Return (x, y) of the center of cell containing provided text 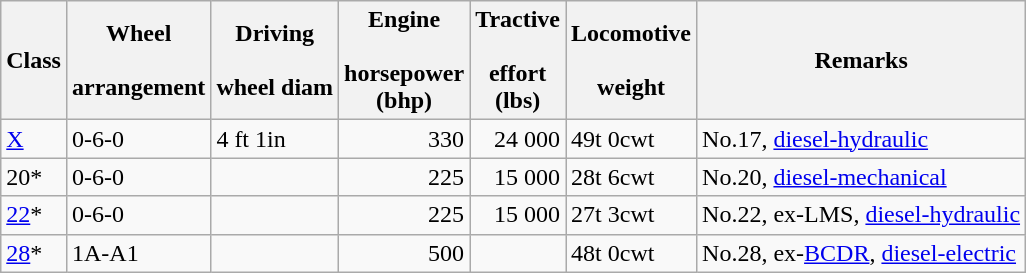
24 000 (518, 139)
48t 0cwt (632, 253)
4 ft 1in (275, 139)
No.20, diesel-mechanical (862, 177)
Drivingwheel diam (275, 60)
49t 0cwt (632, 139)
No.28, ex-BCDR, diesel-electric (862, 253)
Class (34, 60)
Locomotiveweight (632, 60)
X (34, 139)
20* (34, 177)
Enginehorsepower (bhp) (404, 60)
500 (404, 253)
No.22, ex-LMS, diesel-hydraulic (862, 215)
22* (34, 215)
Wheelarrangement (138, 60)
27t 3cwt (632, 215)
No.17, diesel-hydraulic (862, 139)
330 (404, 139)
28t 6cwt (632, 177)
Tractiveeffort (lbs) (518, 60)
Remarks (862, 60)
1A-A1 (138, 253)
28* (34, 253)
